Identify which cell holds the provided text, then report its [X, Y] central coordinate. 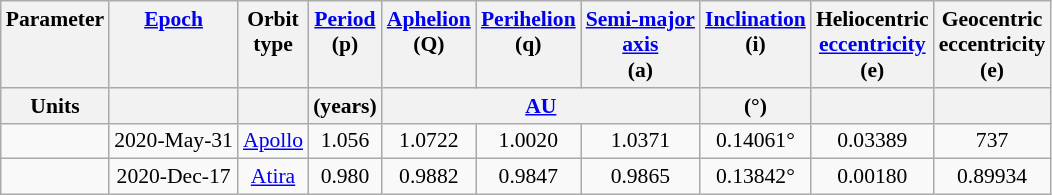
0.14061° [756, 141]
Parameter [55, 44]
0.9865 [640, 177]
(years) [345, 106]
0.03389 [872, 141]
0.89934 [992, 177]
Geocentriceccentricity(e) [992, 44]
(°) [756, 106]
Heliocentriceccentricity(e) [872, 44]
0.980 [345, 177]
0.9882 [429, 177]
Inclination(i) [756, 44]
0.13842° [756, 177]
737 [992, 141]
Period(p) [345, 44]
Atira [273, 177]
2020-May-31 [174, 141]
Orbittype [273, 44]
2020-Dec-17 [174, 177]
Perihelion(q) [528, 44]
1.0371 [640, 141]
1.056 [345, 141]
0.00180 [872, 177]
Units [55, 106]
Apollo [273, 141]
AU [541, 106]
Aphelion(Q) [429, 44]
1.0020 [528, 141]
Semi-majoraxis(a) [640, 44]
0.9847 [528, 177]
Epoch [174, 44]
1.0722 [429, 141]
